Search for the cell housing the specified text and yield its [X, Y] center coordinate. 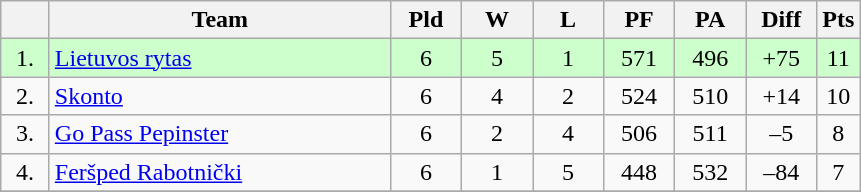
–5 [782, 134]
2. [26, 96]
511 [710, 134]
496 [710, 58]
524 [640, 96]
448 [640, 172]
Team [220, 20]
Pld [426, 20]
7 [838, 172]
+14 [782, 96]
11 [838, 58]
W [496, 20]
4. [26, 172]
Lietuvos rytas [220, 58]
+75 [782, 58]
–84 [782, 172]
1. [26, 58]
PA [710, 20]
Go Pass Pepinster [220, 134]
532 [710, 172]
L [568, 20]
PF [640, 20]
Skonto [220, 96]
10 [838, 96]
Feršped Rabotnički [220, 172]
510 [710, 96]
8 [838, 134]
Diff [782, 20]
Pts [838, 20]
3. [26, 134]
506 [640, 134]
571 [640, 58]
